For the text-containing cell, return its midpoint in (x, y) coordinate format. 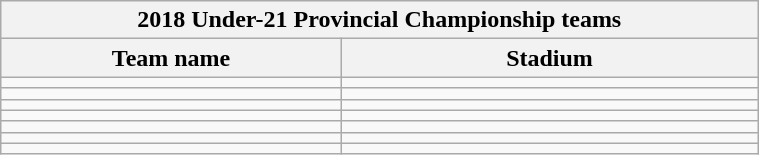
Stadium (549, 58)
Team name (172, 58)
2018 Under-21 Provincial Championship teams (380, 20)
